Output the (x, y) coordinate of the center of the cell containing the given text.  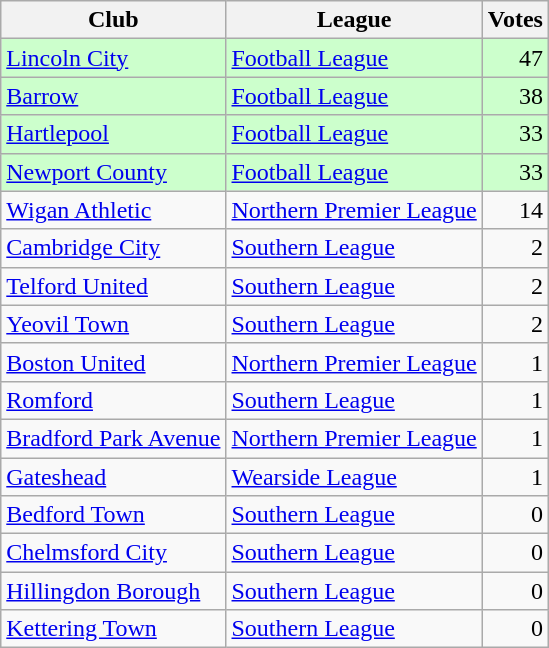
14 (515, 210)
38 (515, 96)
Wigan Athletic (114, 210)
Votes (515, 20)
Bedford Town (114, 515)
Telford United (114, 286)
Lincoln City (114, 58)
Wearside League (354, 477)
Hillingdon Borough (114, 591)
Barrow (114, 96)
Cambridge City (114, 248)
Romford (114, 400)
League (354, 20)
Yeovil Town (114, 324)
Gateshead (114, 477)
Kettering Town (114, 629)
Chelmsford City (114, 553)
Newport County (114, 172)
Hartlepool (114, 134)
Bradford Park Avenue (114, 438)
Boston United (114, 362)
47 (515, 58)
Club (114, 20)
